Return the [X, Y] coordinate for the center point of the cell that contains the specified text.  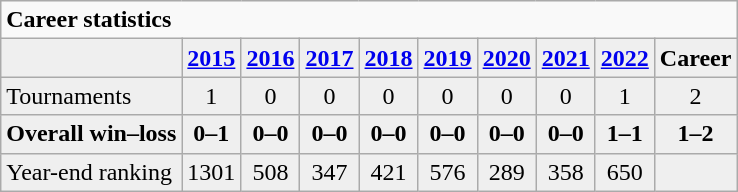
2 [696, 96]
2015 [212, 58]
576 [448, 172]
289 [506, 172]
2017 [330, 58]
Career [696, 58]
508 [270, 172]
Tournaments [92, 96]
0–1 [212, 134]
358 [566, 172]
Overall win–loss [92, 134]
Year-end ranking [92, 172]
1–2 [696, 134]
2019 [448, 58]
650 [624, 172]
1301 [212, 172]
2022 [624, 58]
2021 [566, 58]
2018 [388, 58]
Career statistics [369, 20]
1–1 [624, 134]
2020 [506, 58]
421 [388, 172]
2016 [270, 58]
347 [330, 172]
